Identify which cell holds the provided text, then report its [X, Y] central coordinate. 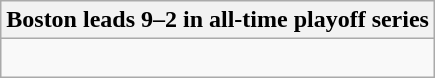
Boston leads 9–2 in all-time playoff series [218, 20]
